Capture the cell that displays the provided text and extract its [X, Y] central coordinate. 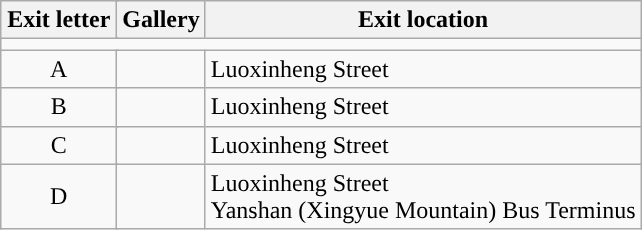
A [59, 69]
Luoxinheng StreetYanshan (Xingyue Mountain) Bus Terminus [423, 196]
Exit letter [59, 20]
D [59, 196]
B [59, 107]
Gallery [161, 20]
C [59, 145]
Exit location [423, 20]
